Identify which cell holds the provided text, then report its [X, Y] central coordinate. 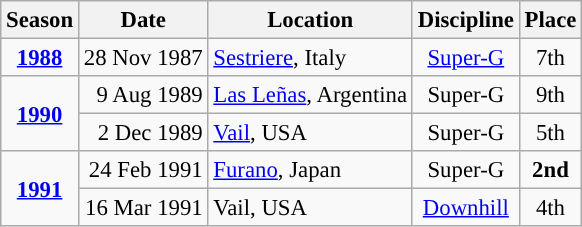
Date [143, 20]
Las Leñas, Argentina [310, 95]
9 Aug 1989 [143, 95]
24 Feb 1991 [143, 170]
1991 [40, 188]
7th [550, 58]
2nd [550, 170]
16 Mar 1991 [143, 208]
28 Nov 1987 [143, 58]
2 Dec 1989 [143, 133]
Downhill [466, 208]
Discipline [466, 20]
Sestriere, Italy [310, 58]
4th [550, 208]
Season [40, 20]
Place [550, 20]
9th [550, 95]
5th [550, 133]
1990 [40, 114]
1988 [40, 58]
Furano, Japan [310, 170]
Location [310, 20]
